Pinpoint the cell where the given text exists, returning its [x, y] midpoint coordinate. 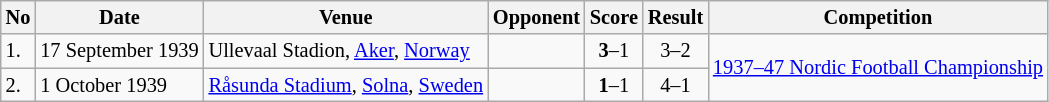
1. [18, 51]
3–1 [614, 51]
Venue [346, 17]
Råsunda Stadium, Solna, Sweden [346, 85]
4–1 [676, 85]
1937–47 Nordic Football Championship [878, 68]
1–1 [614, 85]
3–2 [676, 51]
Score [614, 17]
Ullevaal Stadion, Aker, Norway [346, 51]
Opponent [536, 17]
2. [18, 85]
17 September 1939 [119, 51]
No [18, 17]
Result [676, 17]
Date [119, 17]
Competition [878, 17]
1 October 1939 [119, 85]
